Locate the cell with the specified text and output its [X, Y] center coordinate. 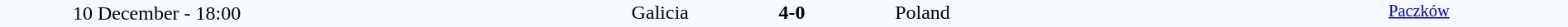
10 December - 18:00 [157, 13]
Paczków [1419, 13]
Galicia [501, 12]
4-0 [791, 12]
Poland [1082, 12]
